Find where the given text appears and provide that cell's center as [X, Y] coordinate. 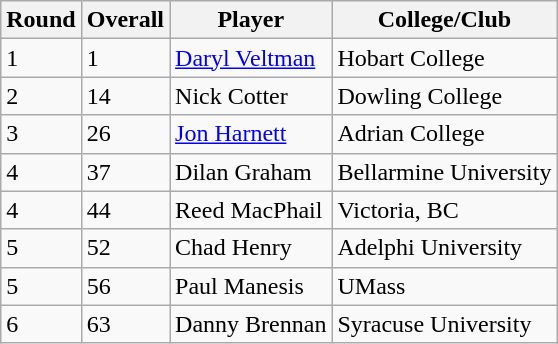
52 [125, 248]
Adrian College [444, 134]
Nick Cotter [251, 96]
Reed MacPhail [251, 210]
Player [251, 20]
Bellarmine University [444, 172]
63 [125, 324]
Jon Harnett [251, 134]
Round [41, 20]
6 [41, 324]
Danny Brennan [251, 324]
Daryl Veltman [251, 58]
Syracuse University [444, 324]
College/Club [444, 20]
26 [125, 134]
14 [125, 96]
Chad Henry [251, 248]
56 [125, 286]
2 [41, 96]
Hobart College [444, 58]
3 [41, 134]
Dilan Graham [251, 172]
Victoria, BC [444, 210]
Overall [125, 20]
Paul Manesis [251, 286]
UMass [444, 286]
Dowling College [444, 96]
37 [125, 172]
44 [125, 210]
Adelphi University [444, 248]
